Detect which cell encompasses the target text, then output its (X, Y) center coordinate. 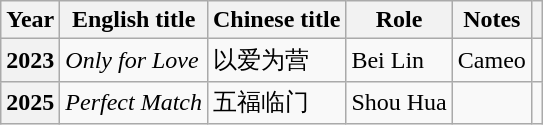
五福临门 (276, 102)
Bei Lin (399, 60)
English title (134, 20)
Shou Hua (399, 102)
Role (399, 20)
2023 (30, 60)
2025 (30, 102)
Chinese title (276, 20)
Year (30, 20)
Only for Love (134, 60)
Perfect Match (134, 102)
Cameo (492, 60)
Notes (492, 20)
以爱为营 (276, 60)
